Scan for the cell matching the given text and deliver its (X, Y) coordinate at center. 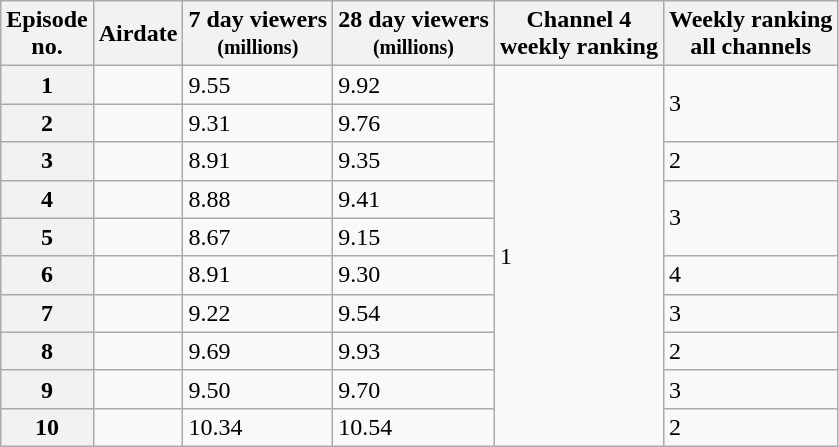
6 (47, 275)
9.93 (414, 351)
9.15 (414, 237)
5 (47, 237)
Episodeno. (47, 34)
8.67 (258, 237)
9.31 (258, 123)
7 day viewers(millions) (258, 34)
8.88 (258, 199)
9.22 (258, 313)
9.69 (258, 351)
Airdate (138, 34)
9.70 (414, 389)
9.76 (414, 123)
Channel 4weekly ranking (578, 34)
9.35 (414, 161)
10.54 (414, 427)
9.41 (414, 199)
10.34 (258, 427)
9.55 (258, 85)
28 day viewers(millions) (414, 34)
8 (47, 351)
7 (47, 313)
10 (47, 427)
9.92 (414, 85)
9.30 (414, 275)
Weekly rankingall channels (750, 34)
9.50 (258, 389)
9 (47, 389)
9.54 (414, 313)
